Find where the given text appears and provide that cell's center as (X, Y) coordinate. 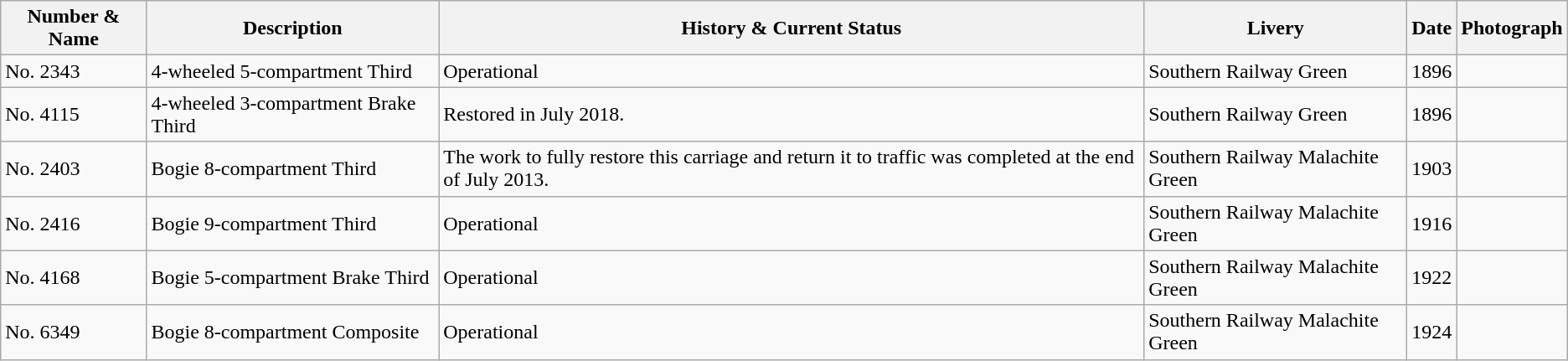
1903 (1432, 169)
The work to fully restore this carriage and return it to traffic was completed at the end of July 2013. (792, 169)
No. 4115 (74, 114)
Date (1432, 28)
No. 2416 (74, 223)
No. 2343 (74, 71)
1924 (1432, 332)
Photograph (1512, 28)
Restored in July 2018. (792, 114)
No. 6349 (74, 332)
Bogie 5-compartment Brake Third (293, 278)
No. 4168 (74, 278)
1922 (1432, 278)
Number & Name (74, 28)
Bogie 8-compartment Third (293, 169)
1916 (1432, 223)
History & Current Status (792, 28)
Bogie 9-compartment Third (293, 223)
Livery (1276, 28)
4-wheeled 5-compartment Third (293, 71)
No. 2403 (74, 169)
4-wheeled 3-compartment Brake Third (293, 114)
Description (293, 28)
Bogie 8-compartment Composite (293, 332)
